Capture the cell that displays the provided text and extract its (X, Y) central coordinate. 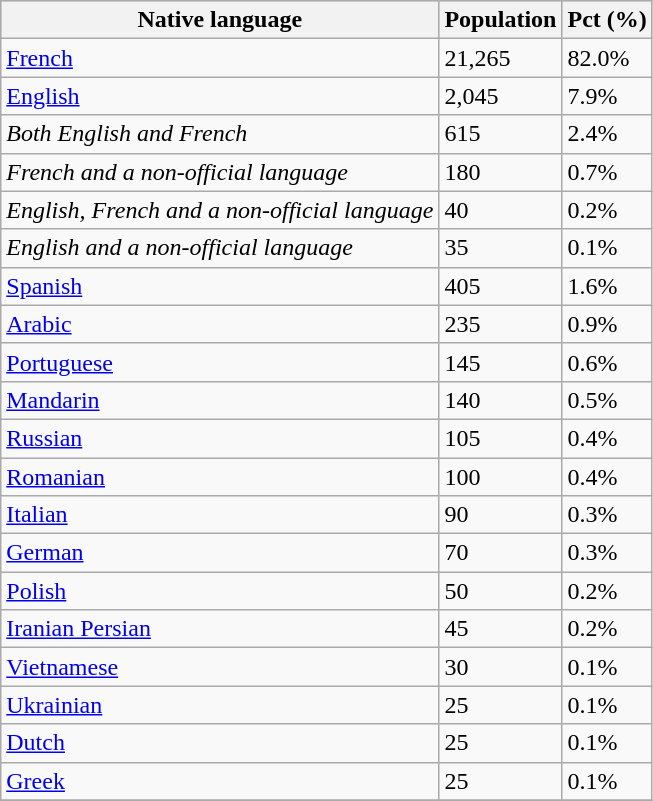
Russian (220, 438)
105 (500, 438)
235 (500, 324)
180 (500, 172)
0.5% (607, 400)
145 (500, 362)
1.6% (607, 286)
Population (500, 20)
Italian (220, 515)
Spanish (220, 286)
0.6% (607, 362)
615 (500, 134)
0.9% (607, 324)
7.9% (607, 96)
21,265 (500, 58)
405 (500, 286)
40 (500, 210)
Ukrainian (220, 705)
English, French and a non-official language (220, 210)
2,045 (500, 96)
Native language (220, 20)
35 (500, 248)
Polish (220, 591)
French (220, 58)
Both English and French (220, 134)
Pct (%) (607, 20)
82.0% (607, 58)
English (220, 96)
Portuguese (220, 362)
70 (500, 553)
Dutch (220, 743)
90 (500, 515)
50 (500, 591)
English and a non-official language (220, 248)
German (220, 553)
140 (500, 400)
2.4% (607, 134)
Vietnamese (220, 667)
0.7% (607, 172)
Mandarin (220, 400)
45 (500, 629)
100 (500, 477)
Greek (220, 781)
30 (500, 667)
French and a non-official language (220, 172)
Iranian Persian (220, 629)
Arabic (220, 324)
Romanian (220, 477)
